Extract the [X, Y] coordinate from the center of the cell holding the provided text.  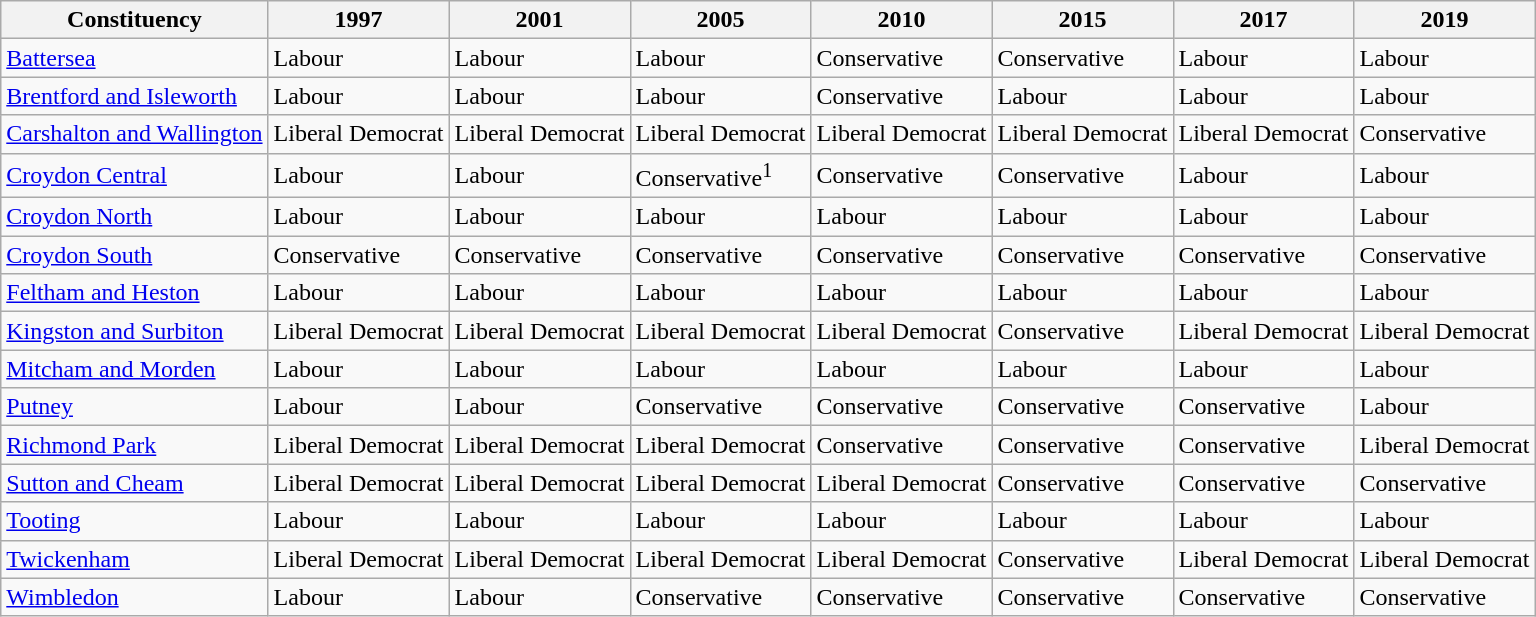
Constituency [134, 20]
Twickenham [134, 559]
Mitcham and Morden [134, 369]
Richmond Park [134, 445]
Croydon North [134, 217]
2015 [1082, 20]
Tooting [134, 521]
Croydon South [134, 255]
1997 [358, 20]
Feltham and Heston [134, 293]
Sutton and Cheam [134, 483]
Carshalton and Wallington [134, 134]
Putney [134, 407]
Brentford and Isleworth [134, 96]
2001 [540, 20]
Croydon Central [134, 176]
Kingston and Surbiton [134, 331]
Battersea [134, 58]
2019 [1444, 20]
2010 [902, 20]
Wimbledon [134, 597]
Conservative1 [720, 176]
2017 [1264, 20]
2005 [720, 20]
